Locate the cell with the specified text and output its (x, y) center coordinate. 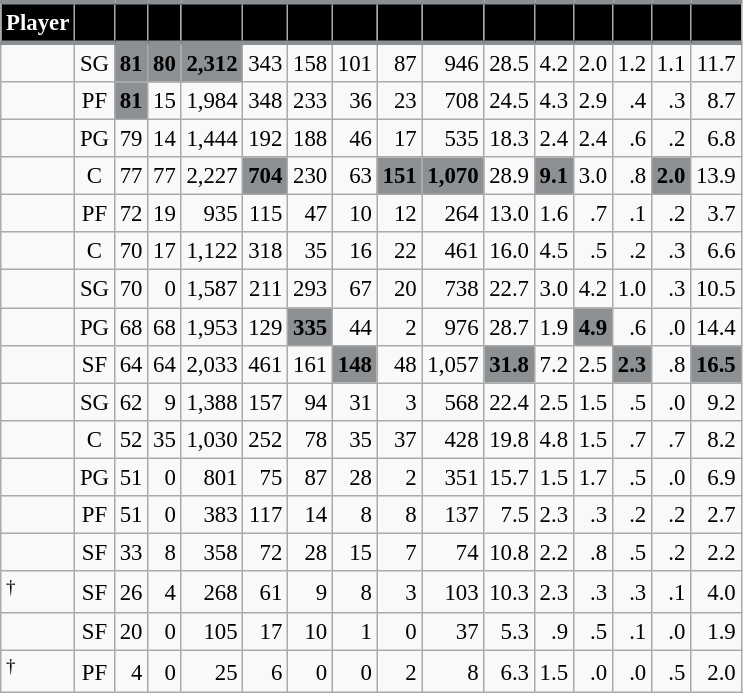
428 (453, 439)
28.5 (509, 62)
148 (354, 364)
358 (212, 552)
1 (354, 632)
192 (266, 139)
6.9 (716, 477)
47 (310, 214)
157 (266, 402)
4.5 (554, 251)
10.5 (716, 289)
13.9 (716, 176)
1,057 (453, 364)
568 (453, 402)
105 (212, 632)
268 (212, 592)
.9 (554, 632)
63 (354, 176)
738 (453, 289)
7 (400, 552)
188 (310, 139)
103 (453, 592)
13.0 (509, 214)
151 (400, 176)
708 (453, 101)
61 (266, 592)
22 (400, 251)
976 (453, 327)
1,587 (212, 289)
67 (354, 289)
348 (266, 101)
1.2 (632, 62)
1,030 (212, 439)
2,227 (212, 176)
1,070 (453, 176)
4.9 (592, 327)
79 (130, 139)
4.0 (716, 592)
9.2 (716, 402)
23 (400, 101)
8.7 (716, 101)
19 (164, 214)
101 (354, 62)
4.8 (554, 439)
6.6 (716, 251)
6.8 (716, 139)
62 (130, 402)
9.1 (554, 176)
18.3 (509, 139)
28.7 (509, 327)
10.8 (509, 552)
15.7 (509, 477)
535 (453, 139)
80 (164, 62)
1,984 (212, 101)
.4 (632, 101)
6 (266, 672)
129 (266, 327)
14.4 (716, 327)
4.3 (554, 101)
78 (310, 439)
48 (400, 364)
2.7 (716, 515)
10.3 (509, 592)
230 (310, 176)
22.7 (509, 289)
33 (130, 552)
11.7 (716, 62)
16 (354, 251)
293 (310, 289)
158 (310, 62)
2.9 (592, 101)
383 (212, 515)
52 (130, 439)
28.9 (509, 176)
801 (212, 477)
3.7 (716, 214)
31 (354, 402)
704 (266, 176)
233 (310, 101)
19.8 (509, 439)
343 (266, 62)
137 (453, 515)
16.0 (509, 251)
22.4 (509, 402)
5.3 (509, 632)
7.2 (554, 364)
1,444 (212, 139)
1,388 (212, 402)
74 (453, 552)
36 (354, 101)
2,033 (212, 364)
117 (266, 515)
44 (354, 327)
1.1 (672, 62)
935 (212, 214)
75 (266, 477)
946 (453, 62)
264 (453, 214)
12 (400, 214)
1,953 (212, 327)
94 (310, 402)
318 (266, 251)
6.3 (509, 672)
24.5 (509, 101)
16.5 (716, 364)
26 (130, 592)
1.6 (554, 214)
7.5 (509, 515)
25 (212, 672)
2,312 (212, 62)
211 (266, 289)
8.2 (716, 439)
31.8 (509, 364)
252 (266, 439)
1.0 (632, 289)
115 (266, 214)
161 (310, 364)
351 (453, 477)
46 (354, 139)
335 (310, 327)
1,122 (212, 251)
Player (38, 22)
1.7 (592, 477)
